Scan for the cell matching the given text and deliver its [X, Y] coordinate at center. 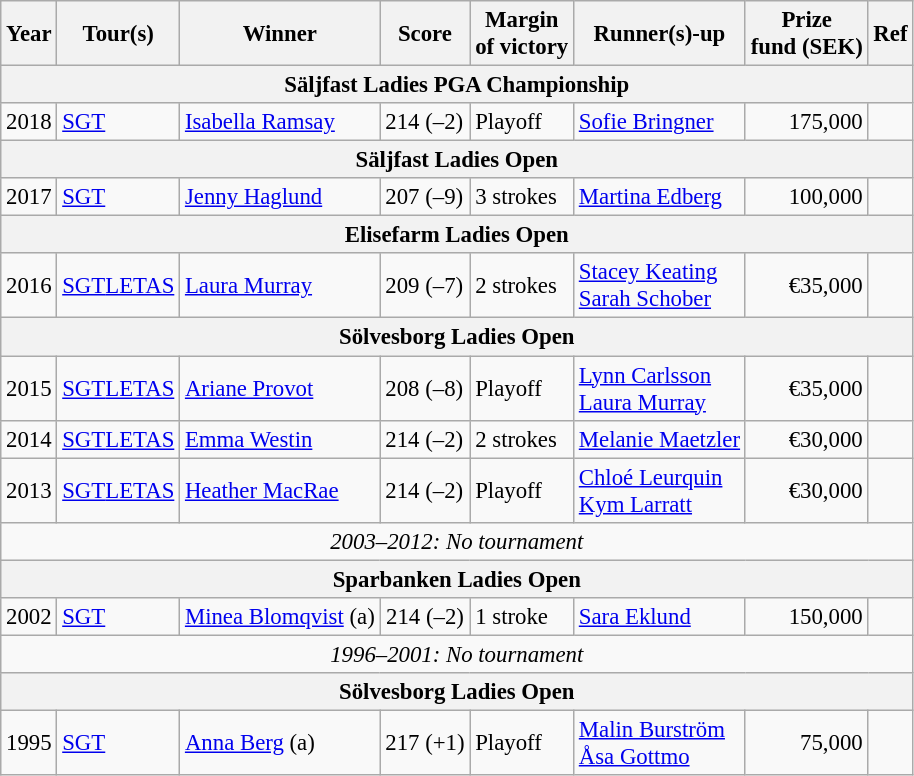
Anna Berg (a) [280, 742]
Winner [280, 34]
1 stroke [522, 617]
Score [425, 34]
2013 [29, 490]
Heather MacRae [280, 490]
Marginof victory [522, 34]
Martina Edberg [659, 197]
Säljfast Ladies Open [457, 160]
209 (–7) [425, 286]
Isabella Ramsay [280, 122]
175,000 [806, 122]
1995 [29, 742]
Tour(s) [118, 34]
Elisefarm Ladies Open [457, 235]
Melanie Maetzler [659, 439]
Ref [890, 34]
Emma Westin [280, 439]
Sparbanken Ladies Open [457, 579]
Stacey Keating Sarah Schober [659, 286]
2016 [29, 286]
2014 [29, 439]
2002 [29, 617]
Laura Murray [280, 286]
75,000 [806, 742]
Chloé Leurquin Kym Larratt [659, 490]
Sofie Bringner [659, 122]
Malin Burström Åsa Gottmo [659, 742]
150,000 [806, 617]
3 strokes [522, 197]
207 (–9) [425, 197]
2018 [29, 122]
2003–2012: No tournament [457, 541]
Prizefund (SEK) [806, 34]
Runner(s)-up [659, 34]
Minea Blomqvist (a) [280, 617]
Jenny Haglund [280, 197]
Lynn Carlsson Laura Murray [659, 388]
Säljfast Ladies PGA Championship [457, 85]
2015 [29, 388]
Sara Eklund [659, 617]
217 (+1) [425, 742]
Ariane Provot [280, 388]
100,000 [806, 197]
1996–2001: No tournament [457, 654]
2017 [29, 197]
Year [29, 34]
208 (–8) [425, 388]
